Find where the given text appears and provide that cell's center as (x, y) coordinate. 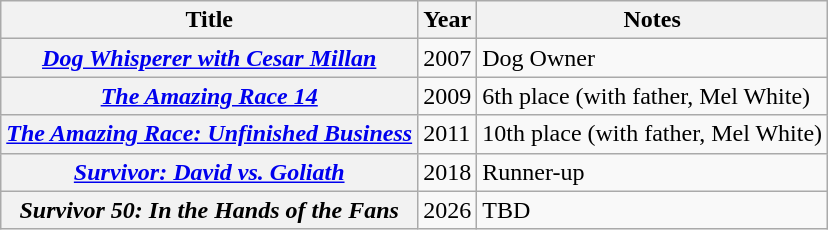
2007 (448, 58)
2026 (448, 210)
Dog Owner (652, 58)
2011 (448, 134)
2009 (448, 96)
Survivor: David vs. Goliath (210, 172)
6th place (with father, Mel White) (652, 96)
Survivor 50: In the Hands of the Fans (210, 210)
2018 (448, 172)
Year (448, 20)
Notes (652, 20)
Dog Whisperer with Cesar Millan (210, 58)
10th place (with father, Mel White) (652, 134)
Runner-up (652, 172)
TBD (652, 210)
The Amazing Race: Unfinished Business (210, 134)
Title (210, 20)
The Amazing Race 14 (210, 96)
